Provide the [x, y] coordinate of the cell's center where the given text is located.  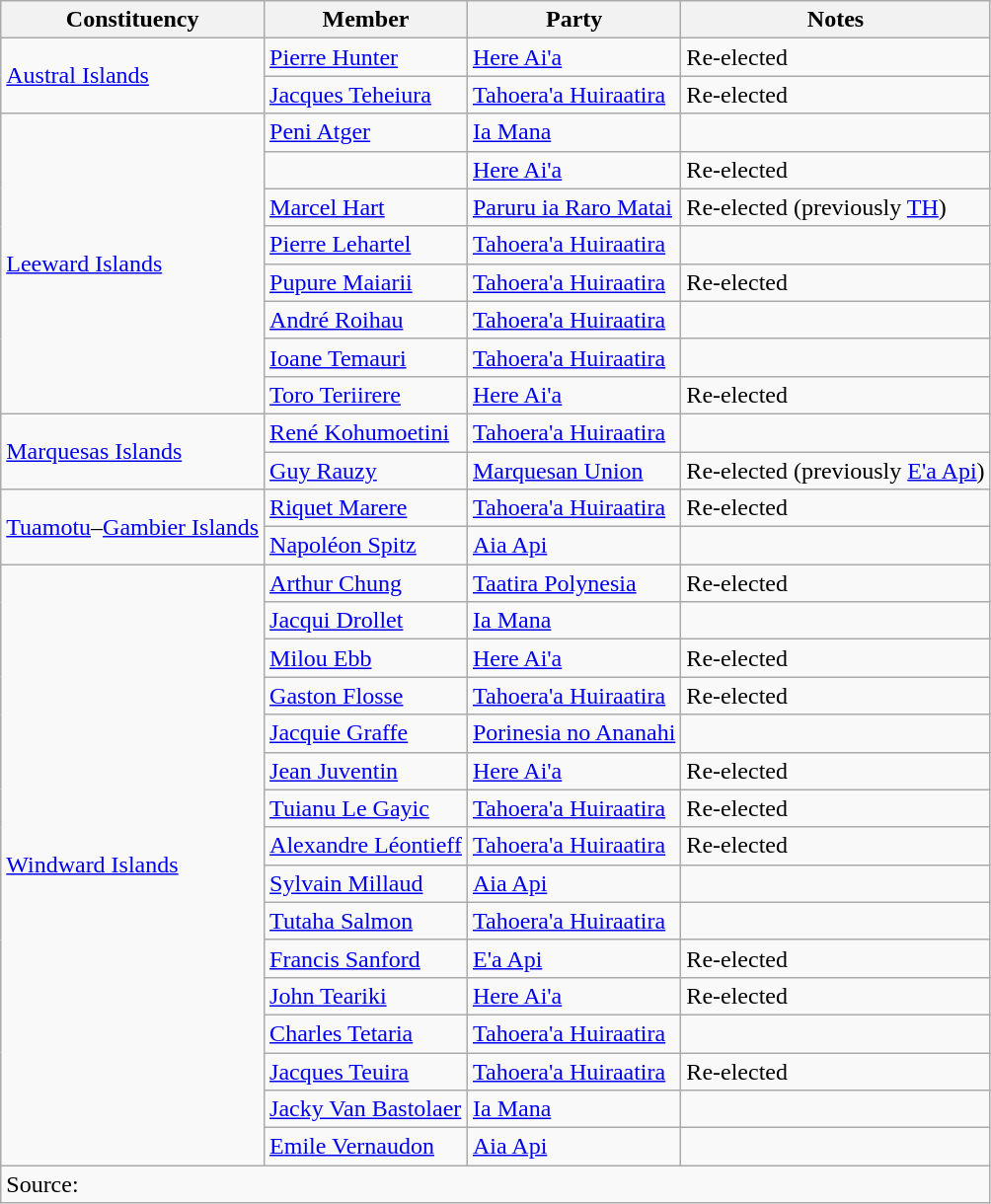
Source: [495, 1184]
Arthur Chung [366, 583]
Tutaha Salmon [366, 921]
Alexandre Léontieff [366, 846]
Francis Sanford [366, 958]
Jacky Van Bastolaer [366, 1109]
Member [366, 20]
Porinesia no Ananahi [573, 733]
André Roihau [366, 320]
Pupure Maiarii [366, 282]
Paruru ia Raro Matai [573, 207]
Tuamotu–Gambier Islands [132, 527]
Napoléon Spitz [366, 546]
Party [573, 20]
Milou Ebb [366, 658]
Leeward Islands [132, 263]
Guy Rauzy [366, 471]
René Kohumoetini [366, 432]
Pierre Lehartel [366, 245]
Re-elected (previously TH) [835, 207]
Marquesan Union [573, 471]
Jacques Teheiura [366, 95]
Constituency [132, 20]
Jacquie Graffe [366, 733]
Jacques Teuira [366, 1071]
Pierre Hunter [366, 57]
Jean Juventin [366, 771]
E'a Api [573, 958]
Marquesas Islands [132, 451]
Marcel Hart [366, 207]
Charles Tetaria [366, 1033]
Peni Atger [366, 132]
Jacqui Drollet [366, 621]
Sylvain Millaud [366, 883]
Taatira Polynesia [573, 583]
Ioane Temauri [366, 357]
Riquet Marere [366, 508]
John Teariki [366, 996]
Tuianu Le Gayic [366, 808]
Emile Vernaudon [366, 1147]
Gaston Flosse [366, 696]
Austral Islands [132, 76]
Notes [835, 20]
Windward Islands [132, 865]
Toro Teriirere [366, 395]
Re-elected (previously E'a Api) [835, 471]
